Pinpoint the cell where the given text exists, returning its (x, y) midpoint coordinate. 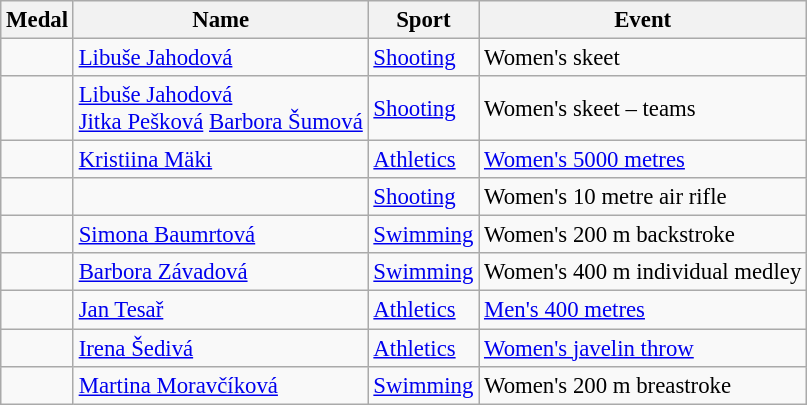
Irena Šedivá (220, 348)
Women's 10 metre air rifle (643, 197)
Name (220, 20)
Kristiina Mäki (220, 160)
Martina Moravčíková (220, 385)
Sport (424, 20)
Libuše Jahodová (220, 58)
Jan Tesař (220, 310)
Women's 200 m backstroke (643, 235)
Women's javelin throw (643, 348)
Barbora Závadová (220, 273)
Women's 400 m individual medley (643, 273)
Libuše JahodováJitka Pešková Barbora Šumová (220, 108)
Women's skeet (643, 58)
Simona Baumrtová (220, 235)
Event (643, 20)
Medal (38, 20)
Women's 5000 metres (643, 160)
Women's 200 m breastroke (643, 385)
Women's skeet – teams (643, 108)
Men's 400 metres (643, 310)
